Find where the given text appears and provide that cell's center as [x, y] coordinate. 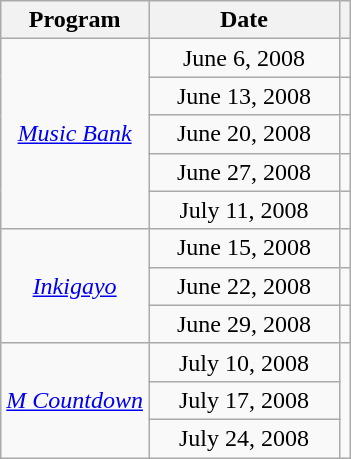
Date [244, 20]
July 10, 2008 [244, 362]
Music Bank [75, 134]
July 17, 2008 [244, 400]
June 20, 2008 [244, 134]
June 29, 2008 [244, 324]
June 13, 2008 [244, 96]
June 6, 2008 [244, 58]
June 27, 2008 [244, 172]
Inkigayo [75, 286]
July 24, 2008 [244, 438]
Program [75, 20]
M Countdown [75, 400]
July 11, 2008 [244, 210]
June 15, 2008 [244, 248]
June 22, 2008 [244, 286]
